From the cell containing the given text, extract its center point as [X, Y] coordinate. 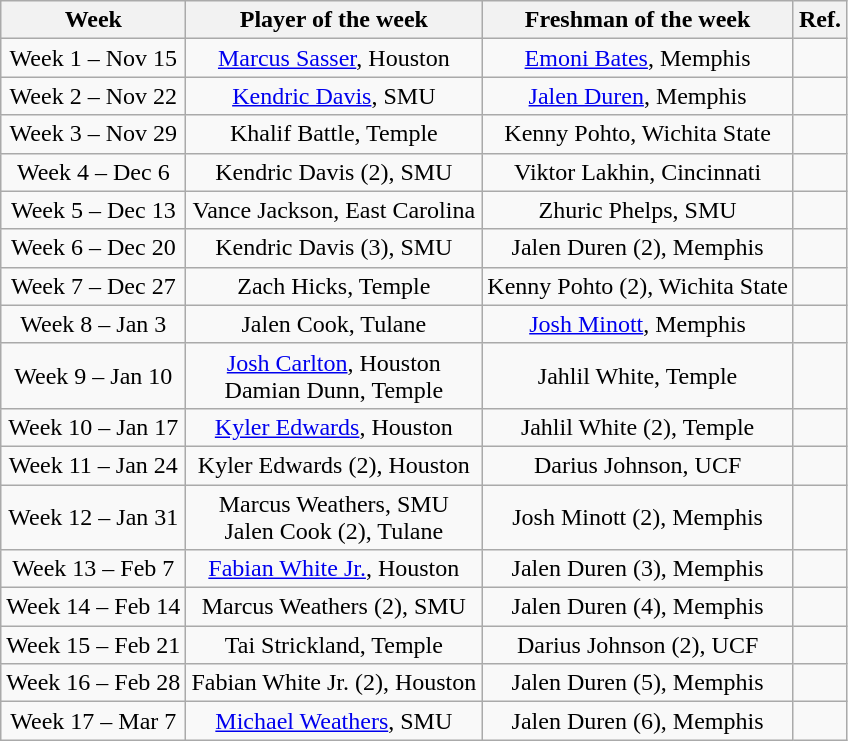
Michael Weathers, SMU [334, 721]
Jahlil White (2), Temple [638, 427]
Freshman of the week [638, 20]
Ref. [820, 20]
Kenny Pohto, Wichita State [638, 134]
Week 15 – Feb 21 [94, 645]
Jalen Duren (4), Memphis [638, 607]
Jalen Duren (6), Memphis [638, 721]
Tai Strickland, Temple [334, 645]
Week 16 – Feb 28 [94, 683]
Zhuric Phelps, SMU [638, 210]
Week 4 – Dec 6 [94, 172]
Week 6 – Dec 20 [94, 248]
Jahlil White, Temple [638, 376]
Week 5 – Dec 13 [94, 210]
Week 8 – Jan 3 [94, 324]
Darius Johnson (2), UCF [638, 645]
Viktor Lakhin, Cincinnati [638, 172]
Marcus Weathers, SMU Jalen Cook (2), Tulane [334, 516]
Kendric Davis, SMU [334, 96]
Week 17 – Mar 7 [94, 721]
Kyler Edwards, Houston [334, 427]
Josh Minott, Memphis [638, 324]
Khalif Battle, Temple [334, 134]
Vance Jackson, East Carolina [334, 210]
Week 11 – Jan 24 [94, 465]
Marcus Weathers (2), SMU [334, 607]
Jalen Cook, Tulane [334, 324]
Josh Minott (2), Memphis [638, 516]
Fabian White Jr. (2), Houston [334, 683]
Josh Carlton, Houston Damian Dunn, Temple [334, 376]
Darius Johnson, UCF [638, 465]
Week 7 – Dec 27 [94, 286]
Jalen Duren (3), Memphis [638, 569]
Emoni Bates, Memphis [638, 58]
Week 1 – Nov 15 [94, 58]
Jalen Duren, Memphis [638, 96]
Kyler Edwards (2), Houston [334, 465]
Week 3 – Nov 29 [94, 134]
Kendric Davis (2), SMU [334, 172]
Week 12 – Jan 31 [94, 516]
Marcus Sasser, Houston [334, 58]
Kendric Davis (3), SMU [334, 248]
Week 2 – Nov 22 [94, 96]
Zach Hicks, Temple [334, 286]
Kenny Pohto (2), Wichita State [638, 286]
Player of the week [334, 20]
Week 9 – Jan 10 [94, 376]
Week 14 – Feb 14 [94, 607]
Jalen Duren (5), Memphis [638, 683]
Week 10 – Jan 17 [94, 427]
Week 13 – Feb 7 [94, 569]
Jalen Duren (2), Memphis [638, 248]
Week [94, 20]
Fabian White Jr., Houston [334, 569]
